Extract the [X, Y] coordinate from the center of the cell holding the provided text.  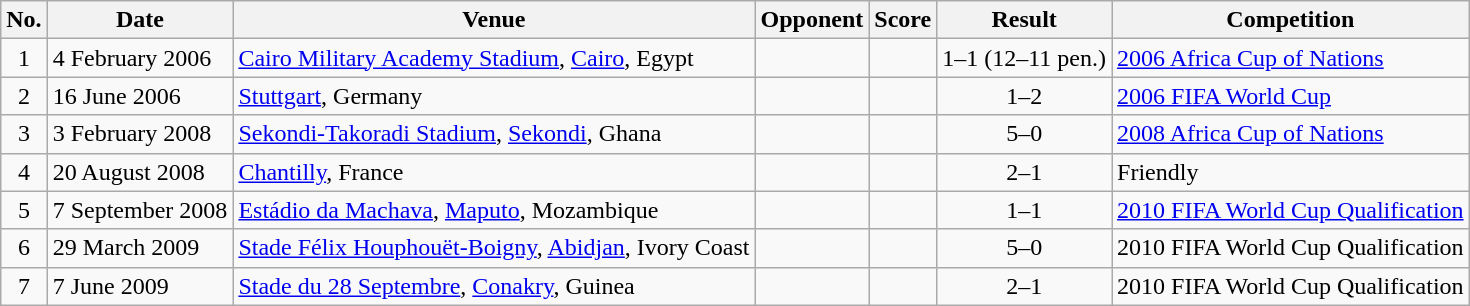
Venue [494, 20]
Stuttgart, Germany [494, 96]
Stade Félix Houphouët-Boigny, Abidjan, Ivory Coast [494, 248]
Stade du 28 Septembre, Conakry, Guinea [494, 286]
Estádio da Machava, Maputo, Mozambique [494, 210]
2 [24, 96]
6 [24, 248]
Friendly [1291, 172]
1–1 (12–11 pen.) [1024, 58]
Sekondi-Takoradi Stadium, Sekondi, Ghana [494, 134]
2006 Africa Cup of Nations [1291, 58]
4 [24, 172]
7 [24, 286]
3 February 2008 [140, 134]
1 [24, 58]
7 June 2009 [140, 286]
29 March 2009 [140, 248]
Competition [1291, 20]
1–2 [1024, 96]
7 September 2008 [140, 210]
3 [24, 134]
2006 FIFA World Cup [1291, 96]
1–1 [1024, 210]
2008 Africa Cup of Nations [1291, 134]
Score [903, 20]
5 [24, 210]
Chantilly, France [494, 172]
16 June 2006 [140, 96]
4 February 2006 [140, 58]
No. [24, 20]
Date [140, 20]
Result [1024, 20]
Opponent [812, 20]
20 August 2008 [140, 172]
Cairo Military Academy Stadium, Cairo, Egypt [494, 58]
